Locate the cell with the specified text and output its (x, y) center coordinate. 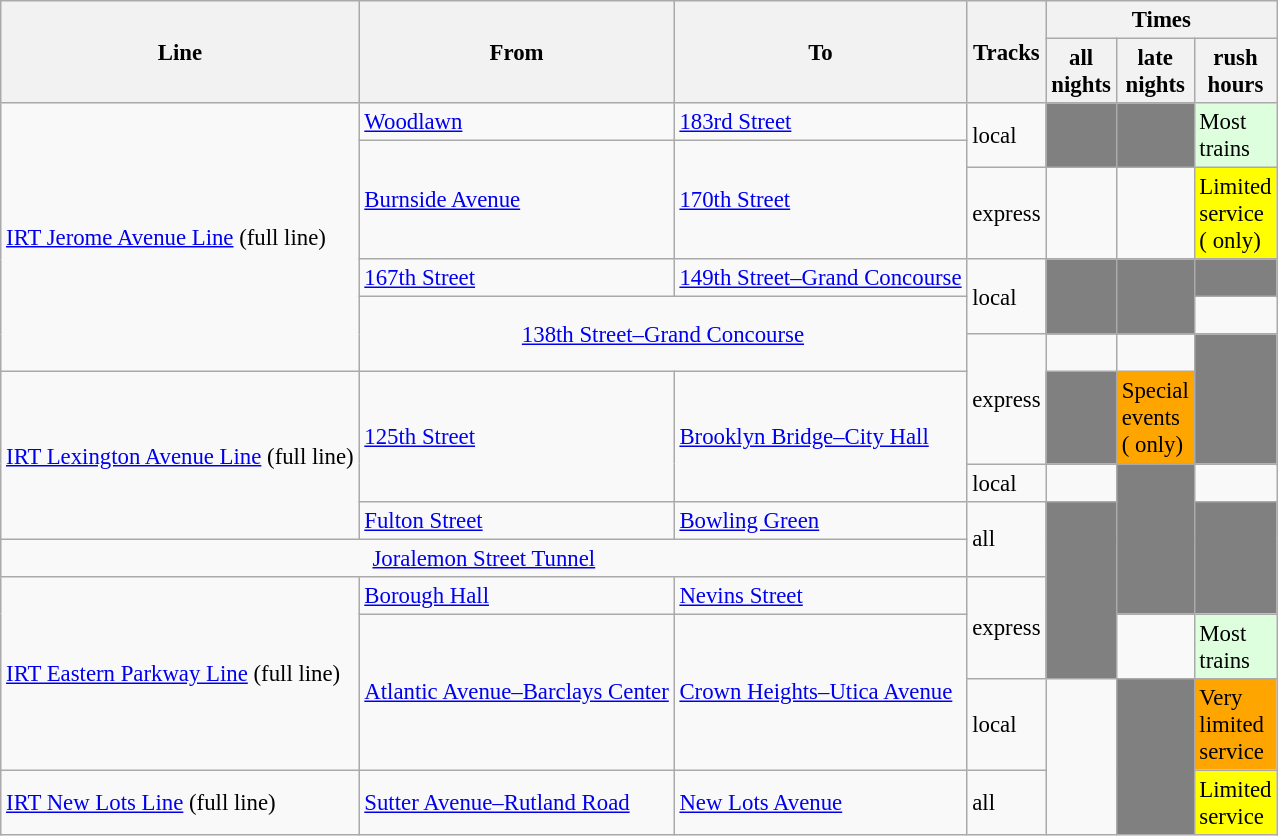
IRT Jerome Avenue Line (full line) (180, 238)
rush hours (1236, 72)
183rd Street (820, 122)
138th Street–Grand Concourse (663, 334)
Fulton Street (516, 520)
149th Street–Grand Concourse (820, 278)
Bowling Green (820, 520)
Brooklyn Bridge–City Hall (820, 436)
IRT Eastern Parkway Line (full line) (180, 673)
Tracks (1006, 52)
Times (1162, 20)
Woodlawn (516, 122)
170th Street (820, 200)
all nights (1082, 72)
167th Street (516, 278)
late nights (1155, 72)
Sutter Avenue–Rutland Road (516, 802)
Very limited service (1236, 725)
Limited service ( only) (1236, 214)
Limited service (1236, 802)
125th Street (516, 436)
IRT Lexington Avenue Line (full line) (180, 456)
Nevins Street (820, 595)
Line (180, 52)
Special events ( only) (1155, 418)
Atlantic Avenue–Barclays Center (516, 692)
IRT New Lots Line (full line) (180, 802)
To (820, 52)
Joralemon Street Tunnel (484, 558)
New Lots Avenue (820, 802)
Burnside Avenue (516, 200)
From (516, 52)
Crown Heights–Utica Avenue (820, 692)
Borough Hall (516, 595)
